Determine the [x, y] coordinate at the center of the cell enclosing the given text.  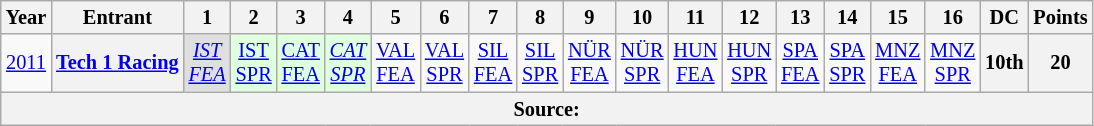
14 [847, 17]
Source: [547, 109]
6 [444, 17]
SPAFEA [800, 63]
VALFEA [396, 63]
13 [800, 17]
3 [301, 17]
2 [254, 17]
Tech 1 Racing [117, 63]
11 [695, 17]
CATFEA [301, 63]
Year [26, 17]
SPASPR [847, 63]
CATSPR [348, 63]
MNZFEA [898, 63]
MNZSPR [952, 63]
DC [1004, 17]
10th [1004, 63]
HUNSPR [749, 63]
VALSPR [444, 63]
8 [540, 17]
Points [1060, 17]
15 [898, 17]
NÜRSPR [642, 63]
9 [590, 17]
1 [208, 17]
ISTFEA [208, 63]
10 [642, 17]
ISTSPR [254, 63]
HUNFEA [695, 63]
2011 [26, 63]
4 [348, 17]
12 [749, 17]
7 [493, 17]
20 [1060, 63]
Entrant [117, 17]
SILFEA [493, 63]
5 [396, 17]
16 [952, 17]
SILSPR [540, 63]
NÜRFEA [590, 63]
